Capture the cell that displays the provided text and extract its [x, y] central coordinate. 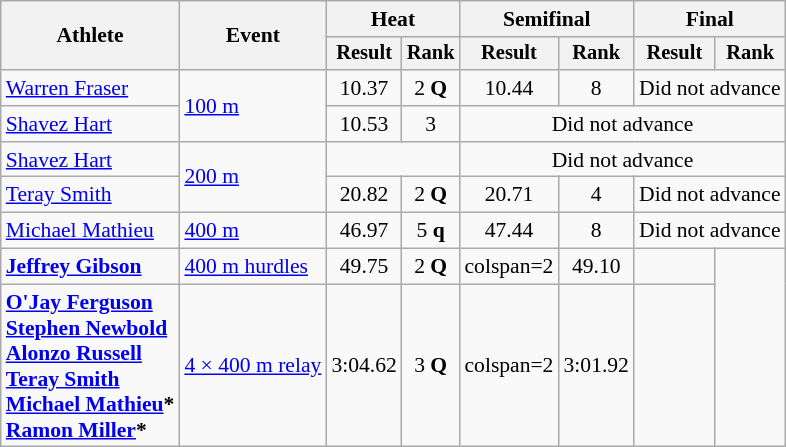
3 Q [431, 366]
Semifinal [546, 19]
10.37 [364, 88]
5 q [431, 231]
10.53 [364, 124]
20.82 [364, 195]
Michael Mathieu [90, 231]
3:01.92 [596, 366]
O'Jay FergusonStephen NewboldAlonzo RussellTeray SmithMichael Mathieu*Ramon Miller* [90, 366]
3 [431, 124]
Event [252, 36]
46.97 [364, 231]
20.71 [508, 195]
3:04.62 [364, 366]
Final [710, 19]
4 × 400 m relay [252, 366]
47.44 [508, 231]
Teray Smith [90, 195]
49.10 [596, 267]
Warren Fraser [90, 88]
100 m [252, 106]
Jeffrey Gibson [90, 267]
400 m hurdles [252, 267]
Athlete [90, 36]
400 m [252, 231]
4 [596, 195]
49.75 [364, 267]
10.44 [508, 88]
200 m [252, 178]
Heat [392, 19]
